Scan for the cell matching the given text and deliver its [X, Y] coordinate at center. 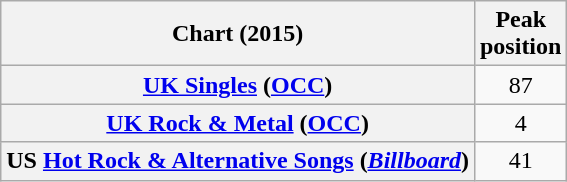
UK Rock & Metal (OCC) [238, 123]
87 [520, 85]
US Hot Rock & Alternative Songs (Billboard) [238, 161]
Peakposition [520, 34]
41 [520, 161]
Chart (2015) [238, 34]
UK Singles (OCC) [238, 85]
4 [520, 123]
